Detect which cell encompasses the target text, then output its [x, y] center coordinate. 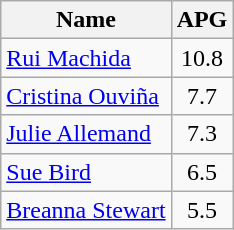
Rui Machida [86, 58]
Cristina Ouviña [86, 96]
APG [202, 20]
5.5 [202, 210]
7.7 [202, 96]
7.3 [202, 134]
Name [86, 20]
Julie Allemand [86, 134]
10.8 [202, 58]
Sue Bird [86, 172]
6.5 [202, 172]
Breanna Stewart [86, 210]
